Pinpoint the cell where the given text exists, returning its (X, Y) midpoint coordinate. 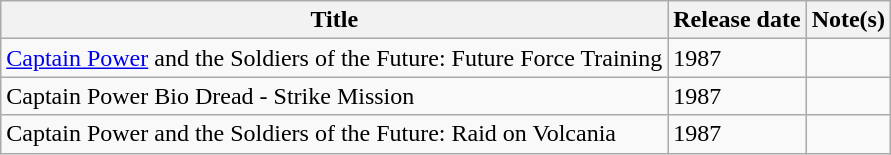
Captain Power and the Soldiers of the Future: Raid on Volcania (334, 134)
Captain Power Bio Dread - Strike Mission (334, 96)
Title (334, 20)
Release date (737, 20)
Captain Power and the Soldiers of the Future: Future Force Training (334, 58)
Note(s) (848, 20)
